For the text-containing cell, return its midpoint in [x, y] coordinate format. 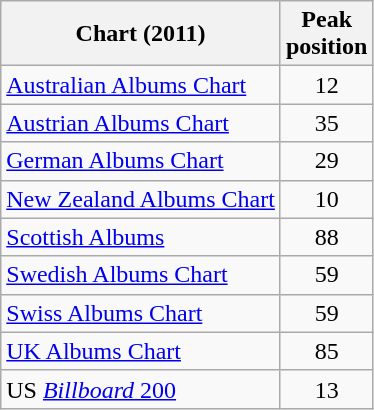
85 [326, 351]
New Zealand Albums Chart [141, 199]
Chart (2011) [141, 34]
Swiss Albums Chart [141, 313]
Scottish Albums [141, 237]
Swedish Albums Chart [141, 275]
29 [326, 161]
Austrian Albums Chart [141, 123]
UK Albums Chart [141, 351]
US Billboard 200 [141, 389]
13 [326, 389]
10 [326, 199]
Australian Albums Chart [141, 85]
Peakposition [326, 34]
35 [326, 123]
German Albums Chart [141, 161]
12 [326, 85]
88 [326, 237]
